Scan for the cell matching the given text and deliver its [x, y] coordinate at center. 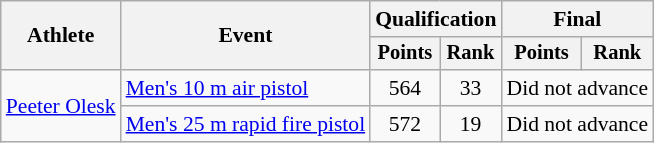
33 [471, 88]
19 [471, 124]
Peeter Olesk [61, 106]
Athlete [61, 36]
Men's 25 m rapid fire pistol [246, 124]
Final [577, 19]
Qualification [436, 19]
572 [404, 124]
564 [404, 88]
Event [246, 36]
Men's 10 m air pistol [246, 88]
